Output the [x, y] coordinate of the center of the cell containing the given text.  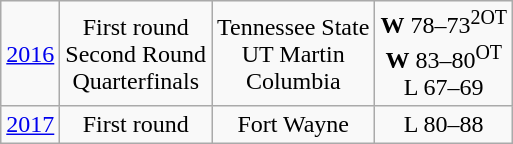
First roundSecond RoundQuarterfinals [136, 54]
Fort Wayne [294, 125]
Tennessee StateUT MartinColumbia [294, 54]
W 78–732OTW 83–80OTL 67–69 [444, 54]
2017 [30, 125]
2016 [30, 54]
First round [136, 125]
L 80–88 [444, 125]
